Provide the (X, Y) coordinate of the cell's center where the given text is located.  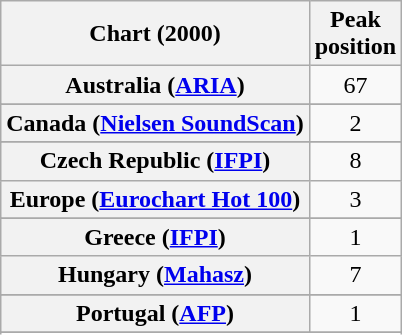
Europe (Eurochart Hot 100) (155, 199)
Chart (2000) (155, 34)
3 (355, 199)
2 (355, 123)
67 (355, 85)
Greece (IFPI) (155, 237)
Australia (ARIA) (155, 85)
Portugal (AFP) (155, 313)
Hungary (Mahasz) (155, 275)
Peakposition (355, 34)
Canada (Nielsen SoundScan) (155, 123)
7 (355, 275)
8 (355, 161)
Czech Republic (IFPI) (155, 161)
